Return [X, Y] of the center of cell containing provided text 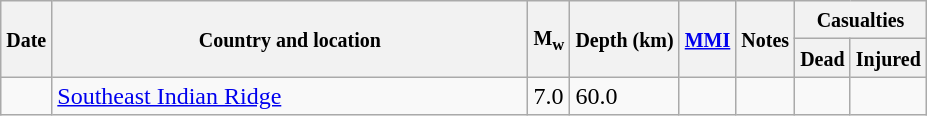
60.0 [624, 96]
Notes [766, 39]
Mw [549, 39]
Country and location [290, 39]
7.0 [549, 96]
Depth (km) [624, 39]
Southeast Indian Ridge [290, 96]
Casualties [861, 20]
Date [26, 39]
Dead [823, 58]
MMI [708, 39]
Injured [888, 58]
